Locate the cell with the specified text and output its [X, Y] center coordinate. 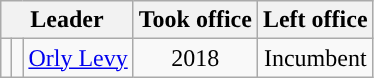
Incumbent [315, 58]
Orly Levy [78, 58]
Took office [195, 20]
2018 [195, 58]
Left office [315, 20]
Leader [67, 20]
